For the text-containing cell, return its midpoint in (x, y) coordinate format. 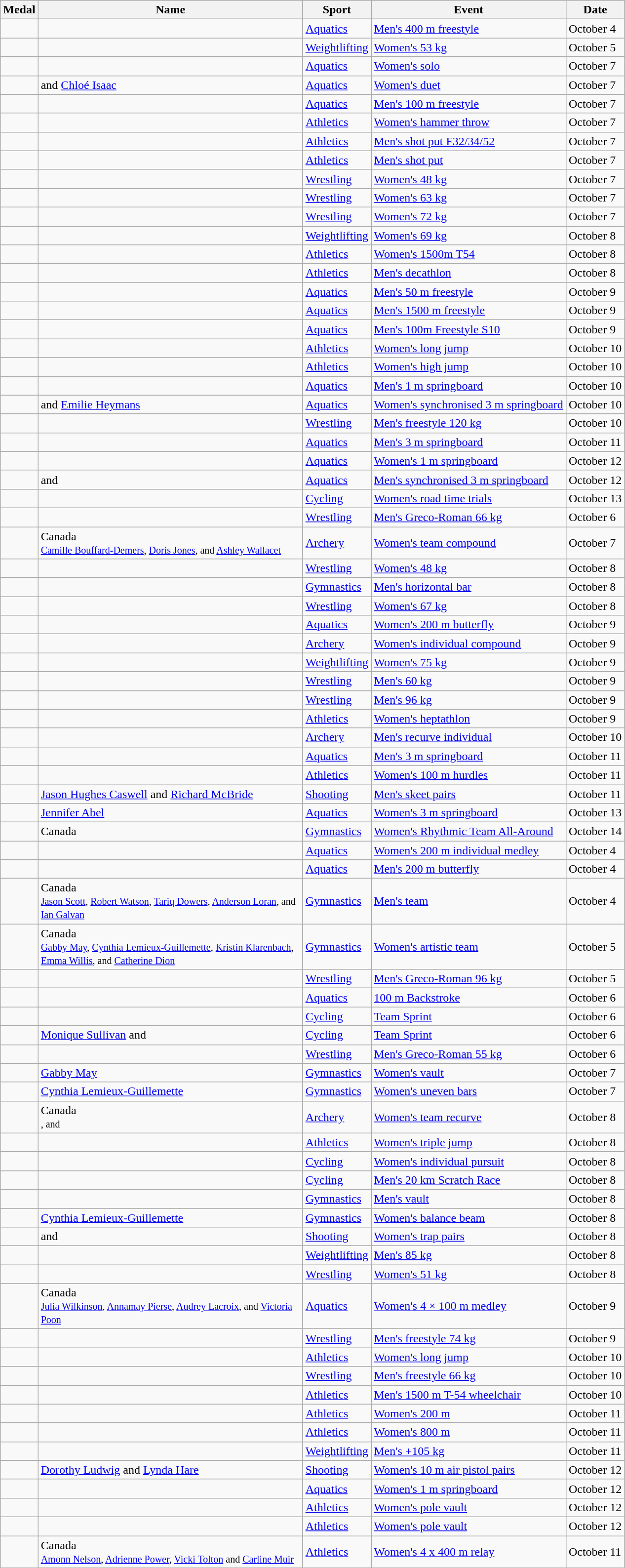
Men's synchronised 3 m springboard (469, 480)
Men's decathlon (469, 273)
October 14 (595, 831)
Men's freestyle 66 kg (469, 1376)
Women's synchronised 3 m springboard (469, 404)
Women's Rhythmic Team All-Around (469, 831)
Women's 4 x 400 m relay (469, 1552)
100 m Backstroke (469, 998)
Women's solo (469, 66)
Event (469, 10)
Women's 63 kg (469, 198)
Date (595, 10)
Women's artistic team (469, 947)
Women's triple jump (469, 1142)
Women's individual compound (469, 643)
Men's 400 m freestyle (469, 29)
Men's shot put F32/34/52 (469, 141)
Monique Sullivan and (170, 1035)
Women's road time trials (469, 498)
Women's balance beam (469, 1217)
Men's 100m Freestyle S10 (469, 329)
Women's individual pursuit (469, 1161)
Women's 200 m butterfly (469, 625)
and Emilie Heymans (170, 404)
Men's 50 m freestyle (469, 292)
Sport (337, 10)
Men's 20 km Scratch Race (469, 1180)
Women's heptathlon (469, 719)
Men's vault (469, 1199)
Jason Hughes Caswell and Richard McBride (170, 794)
Canada , and (170, 1117)
Men's 85 kg (469, 1255)
CanadaAmonn Nelson, Adrienne Power, Vicki Tolton and Carline Muir (170, 1552)
Men's Greco-Roman 55 kg (469, 1054)
Women's 69 kg (469, 236)
Men's 1 m springboard (469, 386)
Women's vault (469, 1073)
Gabby May (170, 1073)
Women's 200 m (469, 1413)
Women's 10 m air pistol pairs (469, 1470)
Women's duet (469, 85)
Men's shot put (469, 160)
Medal (19, 10)
Women's 1500m T54 (469, 254)
Men's 200 m butterfly (469, 869)
Women's 51 kg (469, 1274)
CanadaJulia Wilkinson, Annamay Pierse, Audrey Lacroix, and Victoria Poon (170, 1306)
Women's hammer throw (469, 122)
Women's team compound (469, 542)
Men's freestyle 74 kg (469, 1338)
Men's Greco-Roman 66 kg (469, 517)
Men's horizontal bar (469, 587)
Women's team recurve (469, 1117)
CanadaJason Scott, Robert Watson, Tariq Dowers, Anderson Loran, and Ian Galvan (170, 901)
Women's high jump (469, 367)
Dorothy Ludwig and Lynda Hare (170, 1470)
Men's team (469, 901)
Canada (170, 831)
and Chloé Isaac (170, 85)
Women's 67 kg (469, 606)
Women's 75 kg (469, 662)
Women's 72 kg (469, 216)
Men's Greco-Roman 96 kg (469, 979)
Name (170, 10)
Women's uneven bars (469, 1091)
CanadaGabby May, Cynthia Lemieux-Guillemette, Kristin Klarenbach, Emma Willis, and Catherine Dion (170, 947)
Men's +105 kg (469, 1451)
Men's 1500 m freestyle (469, 311)
Men's freestyle 120 kg (469, 423)
Men's 1500 m T-54 wheelchair (469, 1395)
Men's recurve individual (469, 737)
CanadaCamille Bouffard-Demers, Doris Jones, and Ashley Wallacet (170, 542)
Men's 60 kg (469, 681)
Women's 53 kg (469, 47)
Women's 100 m hurdles (469, 775)
Women's 4 × 100 m medley (469, 1306)
Men's 100 m freestyle (469, 104)
Men's skeet pairs (469, 794)
Women's 3 m springboard (469, 812)
Men's 96 kg (469, 700)
Women's trap pairs (469, 1237)
Women's 200 m individual medley (469, 850)
Jennifer Abel (170, 812)
Women's 800 m (469, 1432)
